Locate the cell with the specified text and output its [x, y] center coordinate. 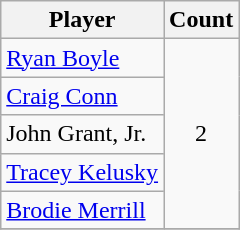
2 [202, 134]
Player [82, 20]
Craig Conn [82, 96]
Ryan Boyle [82, 58]
Count [202, 20]
John Grant, Jr. [82, 134]
Tracey Kelusky [82, 172]
Brodie Merrill [82, 210]
